Output the [X, Y] coordinate of the center of the cell containing the given text.  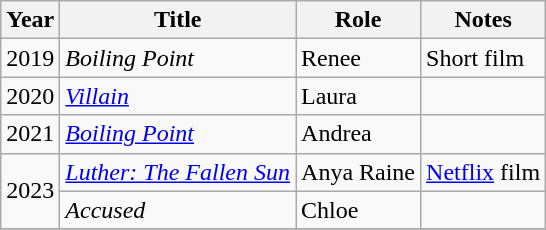
Title [178, 20]
Laura [358, 96]
Notes [484, 20]
Andrea [358, 134]
Role [358, 20]
Short film [484, 58]
2023 [30, 191]
Anya Raine [358, 172]
2021 [30, 134]
Villain [178, 96]
2019 [30, 58]
Accused [178, 210]
Year [30, 20]
Luther: The Fallen Sun [178, 172]
Chloe [358, 210]
2020 [30, 96]
Netflix film [484, 172]
Renee [358, 58]
